Find where the given text appears and provide that cell's center as (X, Y) coordinate. 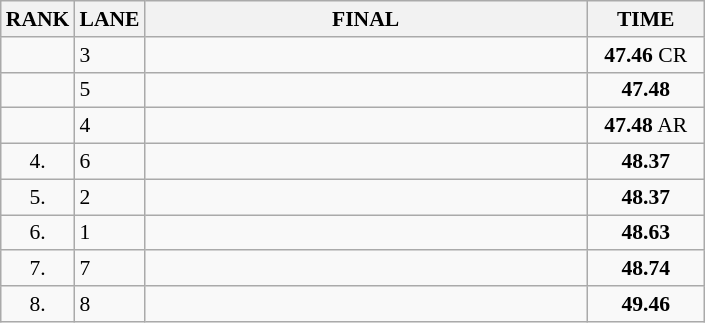
6 (109, 162)
RANK (38, 19)
5 (109, 90)
48.63 (646, 233)
7. (38, 269)
FINAL (366, 19)
8. (38, 304)
47.48 AR (646, 126)
8 (109, 304)
7 (109, 269)
3 (109, 55)
48.74 (646, 269)
47.46 CR (646, 55)
47.48 (646, 90)
4 (109, 126)
6. (38, 233)
5. (38, 197)
49.46 (646, 304)
1 (109, 233)
4. (38, 162)
2 (109, 197)
LANE (109, 19)
TIME (646, 19)
